From the cell containing the given text, extract its center point as [x, y] coordinate. 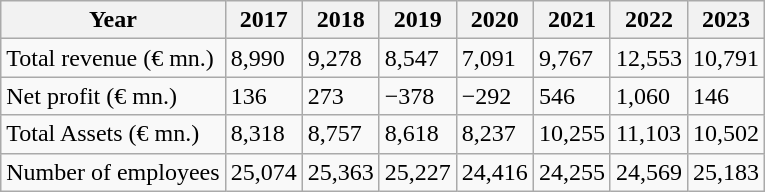
25,227 [418, 172]
8,237 [494, 134]
−292 [494, 96]
2023 [726, 20]
Net profit (€ mn.) [113, 96]
24,255 [572, 172]
12,553 [648, 58]
10,255 [572, 134]
273 [340, 96]
8,618 [418, 134]
24,416 [494, 172]
Year [113, 20]
9,767 [572, 58]
−378 [418, 96]
8,757 [340, 134]
25,363 [340, 172]
2018 [340, 20]
1,060 [648, 96]
8,318 [264, 134]
25,183 [726, 172]
2019 [418, 20]
Number of employees [113, 172]
2017 [264, 20]
2022 [648, 20]
146 [726, 96]
8,547 [418, 58]
Total revenue (€ mn.) [113, 58]
11,103 [648, 134]
8,990 [264, 58]
Total Assets (€ mn.) [113, 134]
9,278 [340, 58]
2021 [572, 20]
10,791 [726, 58]
25,074 [264, 172]
136 [264, 96]
7,091 [494, 58]
2020 [494, 20]
546 [572, 96]
24,569 [648, 172]
10,502 [726, 134]
